Determine the (x, y) coordinate at the center of the cell enclosing the given text.  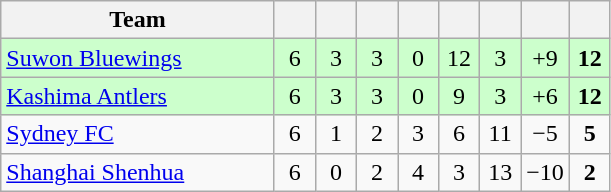
11 (500, 134)
+9 (546, 58)
9 (460, 96)
1 (336, 134)
Shanghai Shenhua (138, 172)
−5 (546, 134)
Sydney FC (138, 134)
4 (418, 172)
5 (590, 134)
−10 (546, 172)
Team (138, 20)
+6 (546, 96)
13 (500, 172)
Suwon Bluewings (138, 58)
Kashima Antlers (138, 96)
